Return the [X, Y] coordinate for the center point of the cell that contains the specified text.  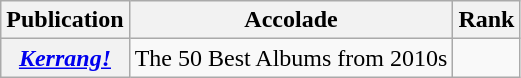
The 50 Best Albums from 2010s [291, 58]
Accolade [291, 20]
Publication [65, 20]
Kerrang! [65, 58]
Rank [486, 20]
